Return [x, y] of the center of cell containing provided text 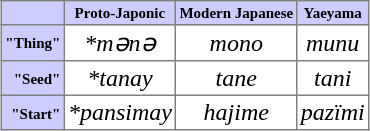
pazïmi [333, 112]
*mənə [120, 43]
mono [236, 43]
"Seed" [34, 78]
"Thing" [34, 43]
munu [333, 43]
Modern Japanese [236, 13]
Yaeyama [333, 13]
tani [333, 78]
*pansimay [120, 112]
tane [236, 78]
Proto-Japonic [120, 13]
hajime [236, 112]
"Start" [34, 112]
*tanay [120, 78]
